Capture the cell that displays the provided text and extract its (X, Y) central coordinate. 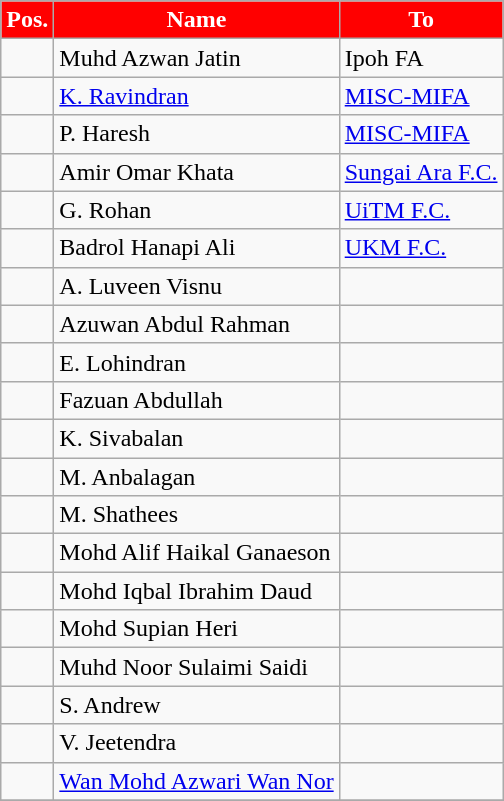
UiTM F.C. (421, 210)
M. Shathees (196, 515)
Name (196, 20)
Fazuan Abdullah (196, 400)
P. Haresh (196, 134)
Badrol Hanapi Ali (196, 248)
UKM F.C. (421, 248)
V. Jeetendra (196, 743)
E. Lohindran (196, 362)
K. Ravindran (196, 96)
Mohd Supian Heri (196, 629)
Sungai Ara F.C. (421, 172)
To (421, 20)
Mohd Iqbal Ibrahim Daud (196, 591)
Azuwan Abdul Rahman (196, 324)
G. Rohan (196, 210)
Pos. (28, 20)
Wan Mohd Azwari Wan Nor (196, 781)
S. Andrew (196, 705)
M. Anbalagan (196, 477)
A. Luveen Visnu (196, 286)
Muhd Azwan Jatin (196, 58)
Mohd Alif Haikal Ganaeson (196, 553)
Ipoh FA (421, 58)
Amir Omar Khata (196, 172)
Muhd Noor Sulaimi Saidi (196, 667)
K. Sivabalan (196, 438)
